Scan for the cell matching the given text and deliver its (x, y) coordinate at center. 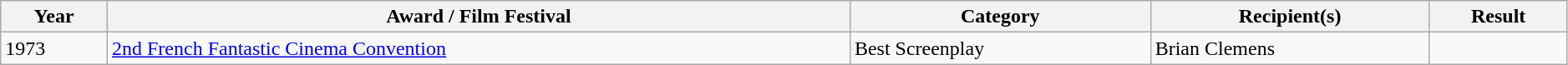
2nd French Fantastic Cinema Convention (478, 48)
Result (1499, 17)
Year (54, 17)
Award / Film Festival (478, 17)
Best Screenplay (1000, 48)
Recipient(s) (1290, 17)
1973 (54, 48)
Category (1000, 17)
Brian Clemens (1290, 48)
